Search for the cell housing the specified text and yield its [X, Y] center coordinate. 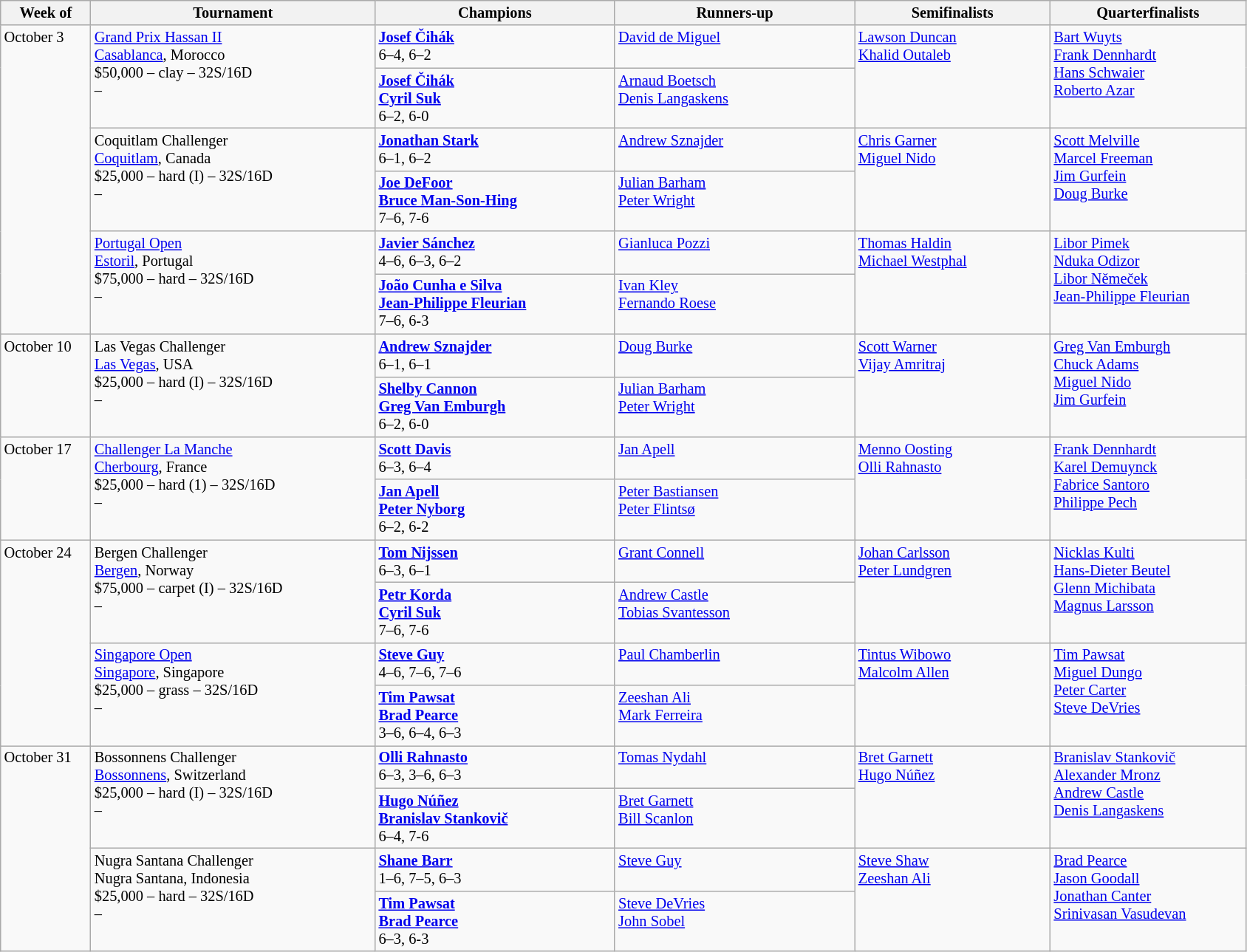
Frank Dennhardt Karel Demuynck Fabrice Santoro Philippe Pech [1148, 487]
October 10 [46, 386]
Menno Oosting Olli Rahnasto [953, 487]
Arnaud Boetsch Denis Langaskens [734, 98]
Peter Bastiansen Peter Flintsø [734, 510]
Andrew Sznajder [734, 149]
Gianluca Pozzi [734, 253]
Johan Carlsson Peter Lundgren [953, 591]
Tomas Nydahl [734, 767]
Bret Garnett Bill Scanlon [734, 818]
Josef Čihák Cyril Suk 6–2, 6-0 [495, 98]
Nicklas Kulti Hans-Dieter Beutel Glenn Michibata Magnus Larsson [1148, 591]
Andrew Castle Tobias Svantesson [734, 612]
João Cunha e Silva Jean-Philippe Fleurian 7–6, 6-3 [495, 304]
Branislav Stankovič Alexander Mronz Andrew Castle Denis Langaskens [1148, 796]
Tournament [233, 13]
October 3 [46, 179]
Tim Pawsat Miguel Dungo Peter Carter Steve DeVries [1148, 694]
Grand Prix Hassan II Casablanca, Morocco$50,000 – clay – 32S/16D – [233, 77]
October 31 [46, 848]
Quarterfinalists [1148, 13]
Thomas Haldin Michael Westphal [953, 282]
Josef Čihák 6–4, 6–2 [495, 47]
Bergen Challenger Bergen, Norway$75,000 – carpet (I) – 32S/16D – [233, 591]
Petr Korda Cyril Suk 7–6, 7-6 [495, 612]
David de Miguel [734, 47]
Grant Connell [734, 561]
Jan Apell [734, 458]
Semifinalists [953, 13]
Jan Apell Peter Nyborg 6–2, 6-2 [495, 510]
Bret Garnett Hugo Núñez [953, 796]
Zeeshan Ali Mark Ferreira [734, 716]
Hugo Núñez Branislav Stankovič 6–4, 7-6 [495, 818]
Tom Nijssen 6–3, 6–1 [495, 561]
Steve Shaw Zeeshan Ali [953, 900]
Olli Rahnasto 6–3, 3–6, 6–3 [495, 767]
Shelby Cannon Greg Van Emburgh 6–2, 6-0 [495, 407]
Bart Wuyts Frank Dennhardt Hans Schwaier Roberto Azar [1148, 77]
Javier Sánchez 4–6, 6–3, 6–2 [495, 253]
Andrew Sznajder 6–1, 6–1 [495, 355]
Steve Guy [734, 869]
Challenger La Manche Cherbourg, France$25,000 – hard (1) – 32S/16D – [233, 487]
Week of [46, 13]
Joe DeFoor Bruce Man-Son-Hing 7–6, 7-6 [495, 201]
Bossonnens Challenger Bossonnens, Switzerland$25,000 – hard (I) – 32S/16D – [233, 796]
Runners-up [734, 13]
Jonathan Stark 6–1, 6–2 [495, 149]
Scott Melville Marcel Freeman Jim Gurfein Doug Burke [1148, 179]
Libor Pimek Nduka Odizor Libor Němeček Jean-Philippe Fleurian [1148, 282]
Champions [495, 13]
Greg Van Emburgh Chuck Adams Miguel Nido Jim Gurfein [1148, 386]
Tim Pawsat Brad Pearce 6–3, 6-3 [495, 921]
Portugal Open Estoril, Portugal$75,000 – hard – 32S/16D – [233, 282]
Steve DeVries John Sobel [734, 921]
Tim Pawsat Brad Pearce 3–6, 6–4, 6–3 [495, 716]
Scott Warner Vijay Amritraj [953, 386]
October 24 [46, 643]
Shane Barr 1–6, 7–5, 6–3 [495, 869]
Lawson Duncan Khalid Outaleb [953, 77]
Scott Davis 6–3, 6–4 [495, 458]
Steve Guy 4–6, 7–6, 7–6 [495, 664]
Chris Garner Miguel Nido [953, 179]
Singapore Open Singapore, Singapore$25,000 – grass – 32S/16D – [233, 694]
Brad Pearce Jason Goodall Jonathan Canter Srinivasan Vasudevan [1148, 900]
October 17 [46, 487]
Nugra Santana Challenger Nugra Santana, Indonesia$25,000 – hard – 32S/16D – [233, 900]
Tintus Wibowo Malcolm Allen [953, 694]
Ivan Kley Fernando Roese [734, 304]
Las Vegas Challenger Las Vegas, USA$25,000 – hard (I) – 32S/16D – [233, 386]
Paul Chamberlin [734, 664]
Coquitlam Challenger Coquitlam, Canada$25,000 – hard (I) – 32S/16D – [233, 179]
Doug Burke [734, 355]
